Output the [x, y] coordinate of the center of the cell containing the given text.  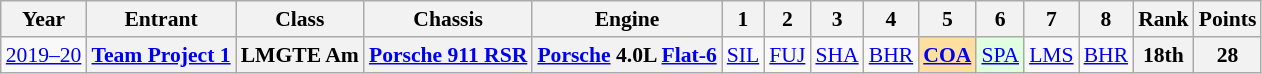
Class [300, 19]
1 [744, 19]
LMGTE Am [300, 55]
6 [1000, 19]
SHA [836, 55]
8 [1106, 19]
18th [1164, 55]
Team Project 1 [160, 55]
7 [1052, 19]
3 [836, 19]
Porsche 911 RSR [448, 55]
Chassis [448, 19]
COA [947, 55]
Entrant [160, 19]
Porsche 4.0L Flat-6 [626, 55]
FUJ [787, 55]
4 [892, 19]
2019–20 [44, 55]
5 [947, 19]
SIL [744, 55]
28 [1228, 55]
SPA [1000, 55]
LMS [1052, 55]
Rank [1164, 19]
2 [787, 19]
Year [44, 19]
Engine [626, 19]
Points [1228, 19]
